For the text-containing cell, return its midpoint in (X, Y) coordinate format. 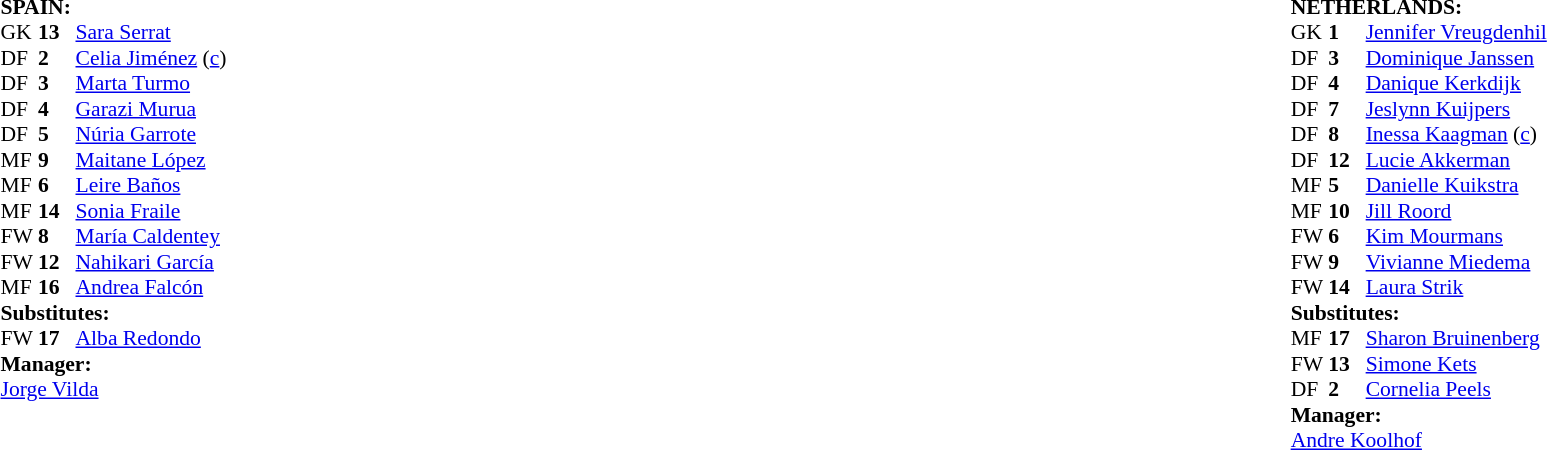
Garazi Murua (152, 109)
Alba Redondo (152, 339)
Sonia Fraile (152, 211)
Sharon Bruinenberg (1456, 339)
16 (57, 287)
Dominique Janssen (1456, 58)
Jeslynn Kuijpers (1456, 109)
1 (1347, 33)
Jennifer Vreugdenhil (1456, 33)
Jorge Vilda (113, 389)
Lucie Akkerman (1456, 160)
Simone Kets (1456, 364)
Celia Jiménez (c) (152, 58)
Leire Baños (152, 185)
Kim Mourmans (1456, 237)
Laura Strik (1456, 287)
Marta Turmo (152, 83)
Inessa Kaagman (c) (1456, 135)
María Caldentey (152, 237)
Andrea Falcón (152, 287)
Nahikari García (152, 262)
10 (1347, 211)
Núria Garrote (152, 135)
Maitane López (152, 160)
Danielle Kuikstra (1456, 185)
Vivianne Miedema (1456, 262)
Sara Serrat (152, 33)
7 (1347, 109)
Jill Roord (1456, 211)
Danique Kerkdijk (1456, 83)
Cornelia Peels (1456, 389)
